Locate the cell with the specified text and output its [X, Y] center coordinate. 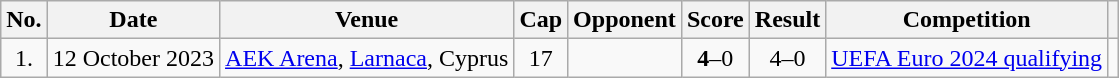
12 October 2023 [133, 58]
Result [787, 20]
17 [541, 58]
Score [715, 20]
No. [24, 20]
1. [24, 58]
AEK Arena, Larnaca, Cyprus [367, 58]
Venue [367, 20]
Opponent [625, 20]
Cap [541, 20]
Competition [967, 20]
UEFA Euro 2024 qualifying [967, 58]
Date [133, 20]
